Identify which cell holds the provided text, then report its [X, Y] central coordinate. 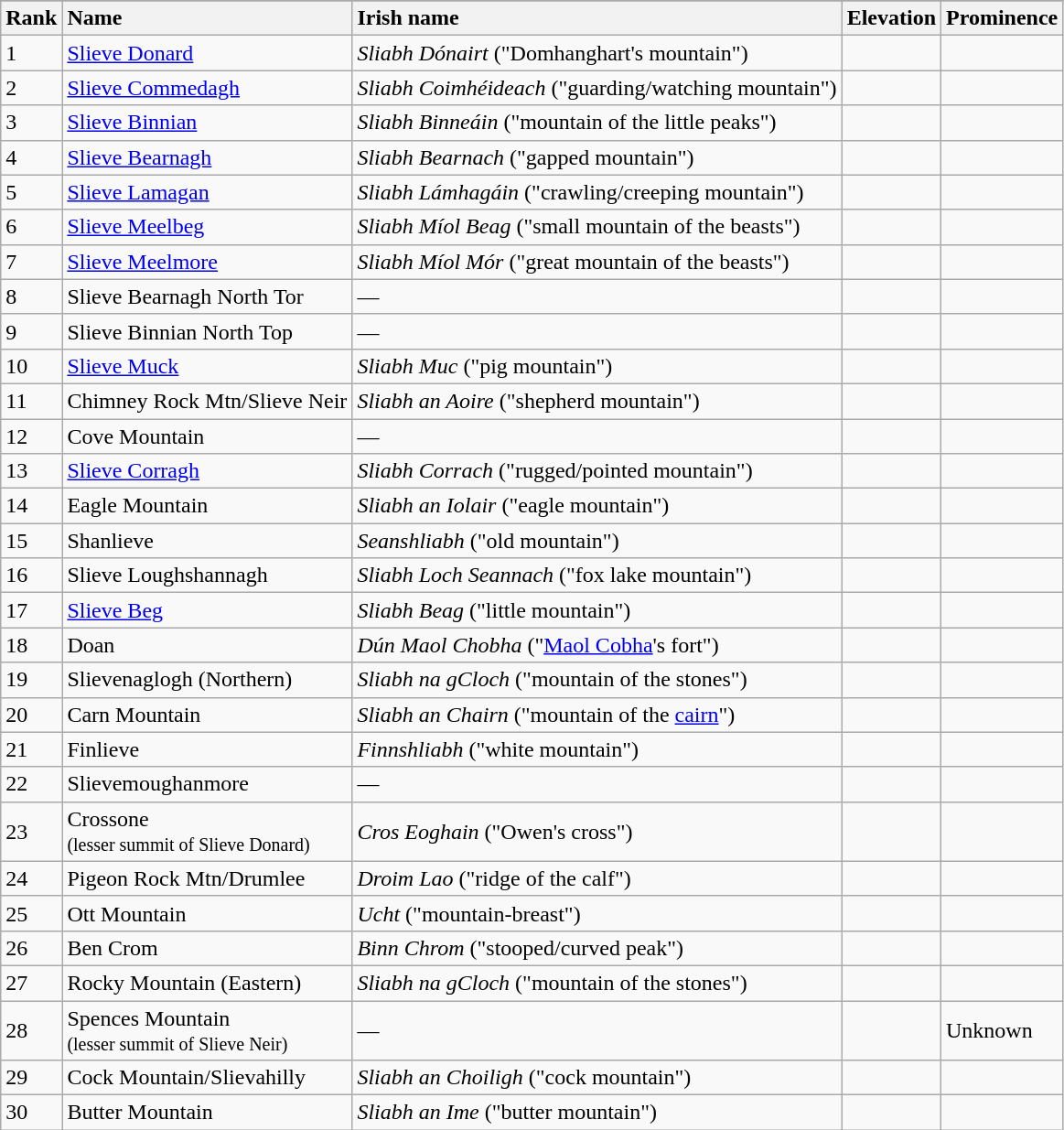
24 [31, 878]
Sliabh an Ime ("butter mountain") [596, 1113]
10 [31, 366]
30 [31, 1113]
Binn Chrom ("stooped/curved peak") [596, 948]
Carn Mountain [207, 715]
2 [31, 88]
17 [31, 610]
Sliabh an Choiligh ("cock mountain") [596, 1078]
13 [31, 471]
Slieve Corragh [207, 471]
Droim Lao ("ridge of the calf") [596, 878]
9 [31, 331]
Slieve Beg [207, 610]
Sliabh Dónairt ("Domhanghart's mountain") [596, 53]
16 [31, 576]
Sliabh an Iolair ("eagle mountain") [596, 506]
Slieve Commedagh [207, 88]
Sliabh Coimhéideach ("guarding/watching mountain") [596, 88]
Slieve Lamagan [207, 192]
7 [31, 262]
Slieve Donard [207, 53]
Sliabh Binneáin ("mountain of the little peaks") [596, 123]
Sliabh Míol Beag ("small mountain of the beasts") [596, 227]
28 [31, 1030]
Chimney Rock Mtn/Slieve Neir [207, 401]
Crossone(lesser summit of Slieve Donard) [207, 831]
Ucht ("mountain-breast") [596, 913]
1 [31, 53]
27 [31, 983]
19 [31, 680]
Shanlieve [207, 541]
Sliabh Lámhagáin ("crawling/creeping mountain") [596, 192]
Slievenaglogh (Northern) [207, 680]
Sliabh Muc ("pig mountain") [596, 366]
14 [31, 506]
Prominence [1003, 18]
Sliabh an Chairn ("mountain of the cairn") [596, 715]
Slieve Muck [207, 366]
Sliabh an Aoire ("shepherd mountain") [596, 401]
Slieve Binnian North Top [207, 331]
Sliabh Corrach ("rugged/pointed mountain") [596, 471]
Slievemoughanmore [207, 784]
Slieve Bearnagh [207, 157]
3 [31, 123]
6 [31, 227]
12 [31, 436]
Doan [207, 645]
Slieve Bearnagh North Tor [207, 296]
Rocky Mountain (Eastern) [207, 983]
Eagle Mountain [207, 506]
Finnshliabh ("white mountain") [596, 749]
5 [31, 192]
Pigeon Rock Mtn/Drumlee [207, 878]
Butter Mountain [207, 1113]
26 [31, 948]
Cock Mountain/Slievahilly [207, 1078]
Sliabh Beag ("little mountain") [596, 610]
11 [31, 401]
Seanshliabh ("old mountain") [596, 541]
Slieve Binnian [207, 123]
Sliabh Bearnach ("gapped mountain") [596, 157]
18 [31, 645]
21 [31, 749]
8 [31, 296]
29 [31, 1078]
Sliabh Loch Seannach ("fox lake mountain") [596, 576]
Elevation [891, 18]
Ben Crom [207, 948]
15 [31, 541]
22 [31, 784]
Ott Mountain [207, 913]
Name [207, 18]
Cove Mountain [207, 436]
Cros Eoghain ("Owen's cross") [596, 831]
Slieve Loughshannagh [207, 576]
Slieve Meelmore [207, 262]
Irish name [596, 18]
Rank [31, 18]
Unknown [1003, 1030]
4 [31, 157]
23 [31, 831]
Slieve Meelbeg [207, 227]
25 [31, 913]
Sliabh Míol Mór ("great mountain of the beasts") [596, 262]
20 [31, 715]
Dún Maol Chobha ("Maol Cobha's fort") [596, 645]
Finlieve [207, 749]
Spences Mountain(lesser summit of Slieve Neir) [207, 1030]
